Return [x, y] of the center of cell containing provided text 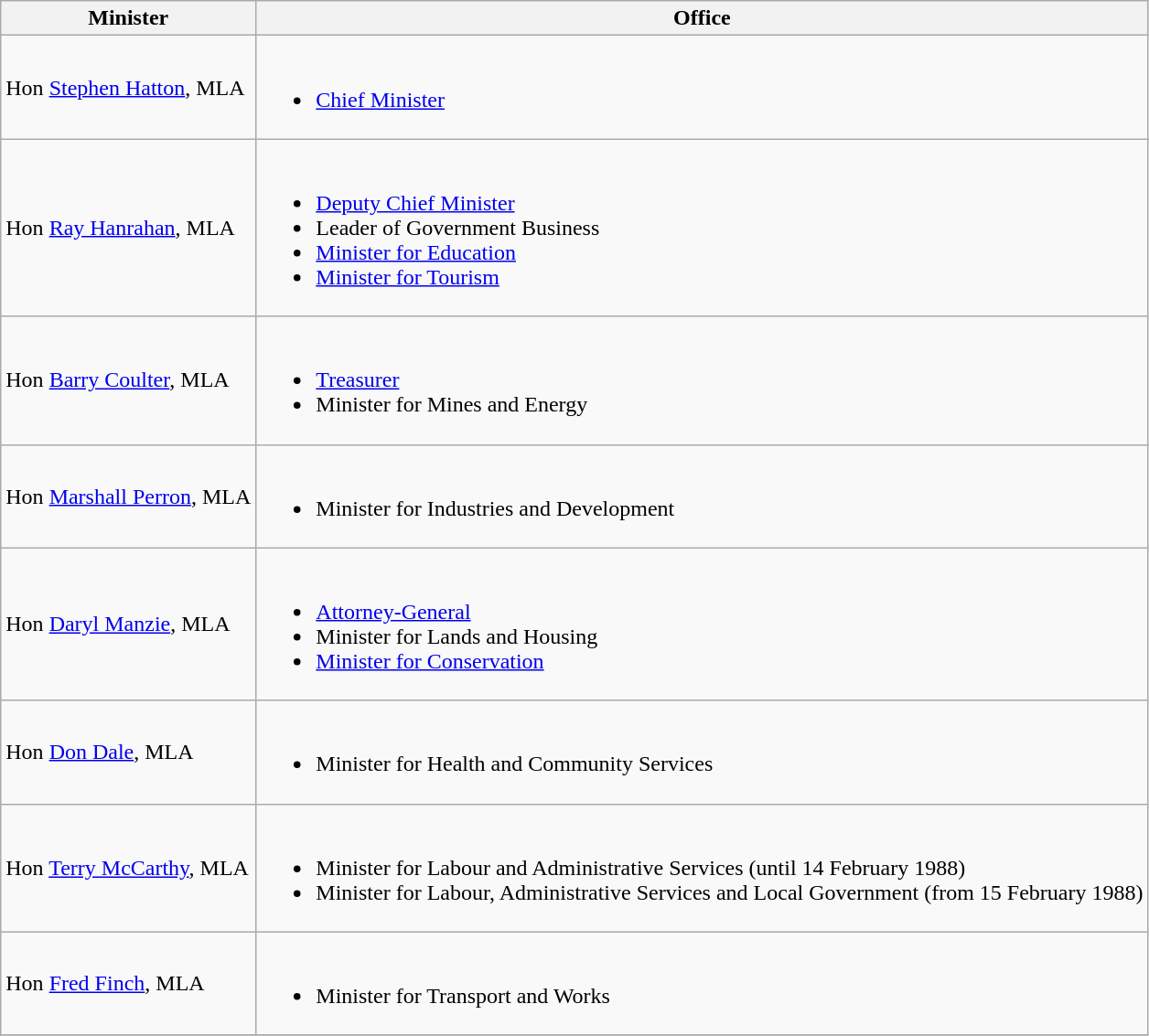
Deputy Chief MinisterLeader of Government BusinessMinister for EducationMinister for Tourism [703, 228]
Minister for Health and Community Services [703, 752]
Minister for Industries and Development [703, 496]
Hon Ray Hanrahan, MLA [128, 228]
Minister for Transport and Works [703, 984]
Chief Minister [703, 88]
Hon Barry Coulter, MLA [128, 380]
Office [703, 18]
Hon Don Dale, MLA [128, 752]
Attorney-GeneralMinister for Lands and HousingMinister for Conservation [703, 624]
Hon Fred Finch, MLA [128, 984]
Hon Marshall Perron, MLA [128, 496]
Hon Daryl Manzie, MLA [128, 624]
Minister [128, 18]
TreasurerMinister for Mines and Energy [703, 380]
Hon Terry McCarthy, MLA [128, 868]
Hon Stephen Hatton, MLA [128, 88]
